Capture the cell that displays the provided text and extract its [X, Y] central coordinate. 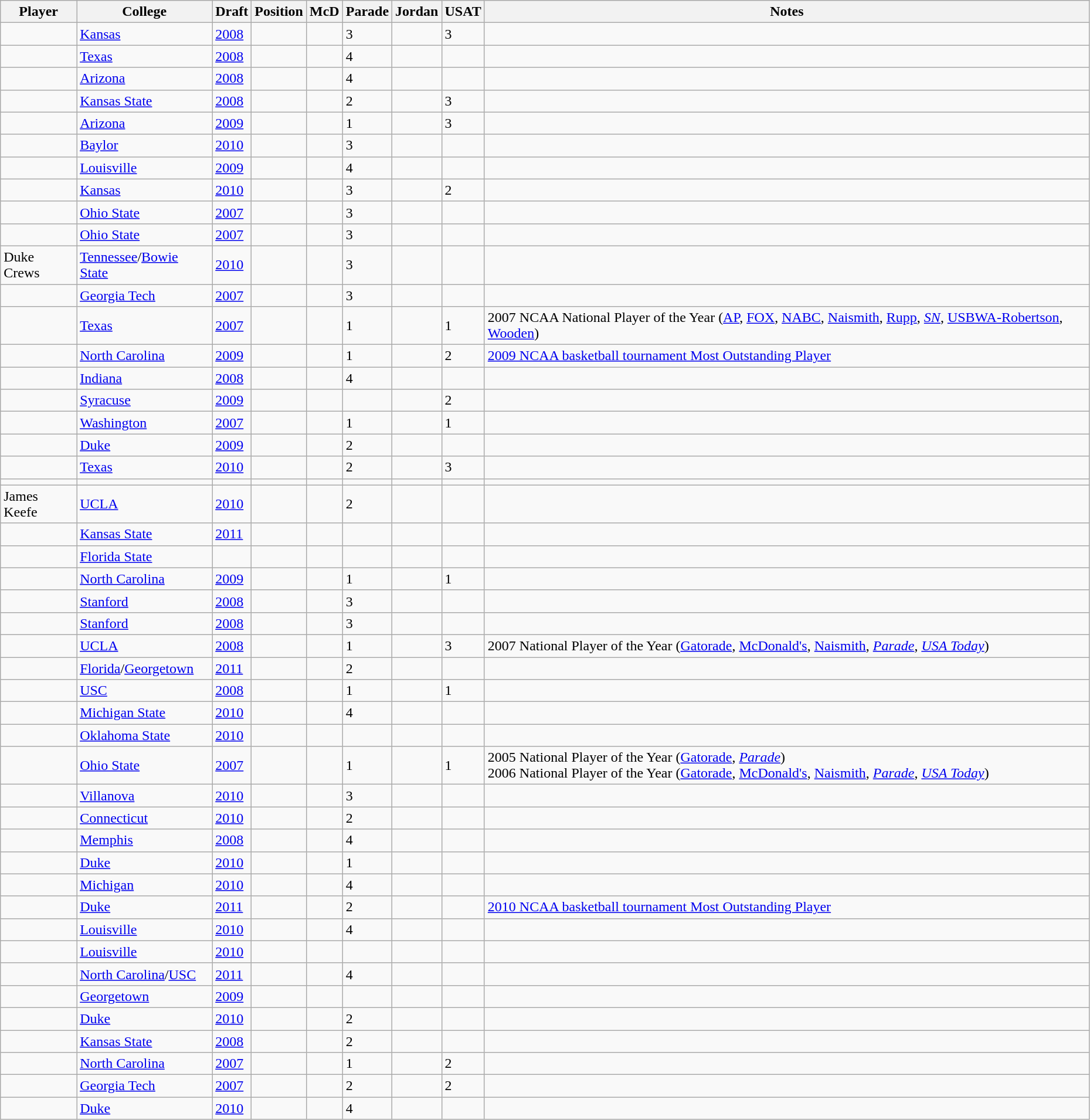
2007 NCAA National Player of the Year (AP, FOX, NABC, Naismith, Rupp, SN, USBWA-Robertson, Wooden) [787, 326]
Baylor [144, 145]
Indiana [144, 378]
2009 NCAA basketball tournament Most Outstanding Player [787, 356]
Michigan [144, 885]
Florida/Georgetown [144, 668]
James Keefe [39, 504]
Connecticut [144, 818]
Duke Crews [39, 265]
Florida State [144, 556]
Memphis [144, 840]
USC [144, 691]
Syracuse [144, 401]
Draft [232, 12]
2005 National Player of the Year (Gatorade, Parade)2006 National Player of the Year (Gatorade, McDonald's, Naismith, Parade, USA Today) [787, 766]
2007 National Player of the Year (Gatorade, McDonald's, Naismith, Parade, USA Today) [787, 646]
North Carolina/USC [144, 974]
Jordan [417, 12]
College [144, 12]
2010 NCAA basketball tournament Most Outstanding Player [787, 907]
Notes [787, 12]
Georgetown [144, 996]
Washington [144, 423]
Parade [367, 12]
Oklahoma State [144, 735]
USAT [463, 12]
Villanova [144, 796]
Player [39, 12]
Tennessee/Bowie State [144, 265]
Position [279, 12]
McD [324, 12]
Michigan State [144, 713]
